Detect which cell encompasses the target text, then output its (x, y) center coordinate. 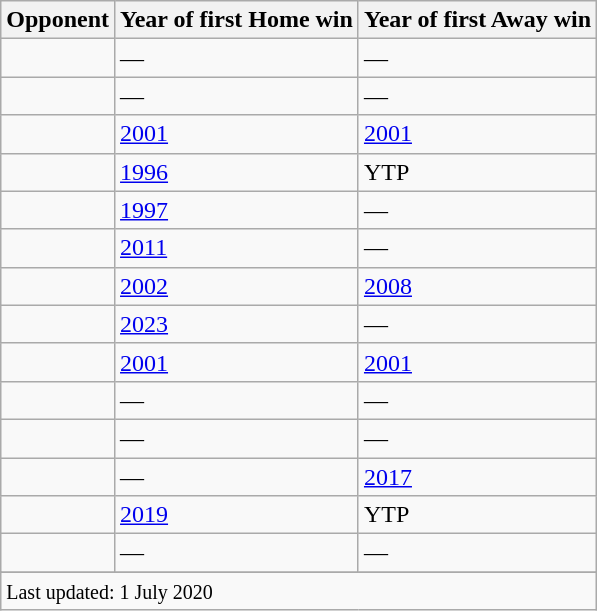
2011 (237, 248)
Year of first Away win (477, 20)
1997 (237, 210)
2017 (477, 477)
2019 (237, 515)
Last updated: 1 July 2020 (299, 591)
2008 (477, 286)
2002 (237, 286)
Opponent (58, 20)
Year of first Home win (237, 20)
2023 (237, 324)
1996 (237, 172)
